Return the [X, Y] coordinate for the center point of the cell that contains the specified text.  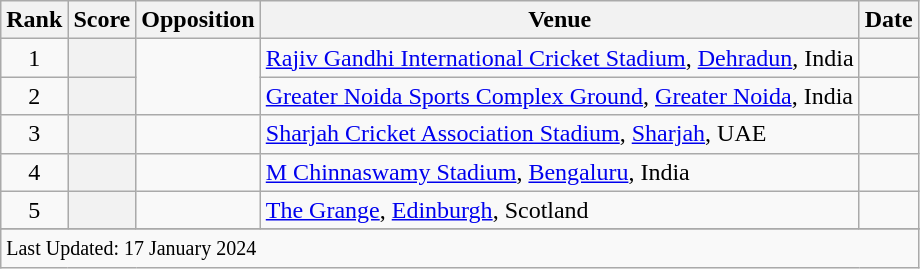
5 [34, 210]
Greater Noida Sports Complex Ground, Greater Noida, India [560, 96]
4 [34, 172]
3 [34, 134]
Rajiv Gandhi International Cricket Stadium, Dehradun, India [560, 58]
Last Updated: 17 January 2024 [460, 248]
Venue [560, 20]
Rank [34, 20]
2 [34, 96]
Score [102, 20]
The Grange, Edinburgh, Scotland [560, 210]
1 [34, 58]
M Chinnaswamy Stadium, Bengaluru, India [560, 172]
Opposition [198, 20]
Sharjah Cricket Association Stadium, Sharjah, UAE [560, 134]
Date [888, 20]
